Capture the cell that displays the provided text and extract its (X, Y) central coordinate. 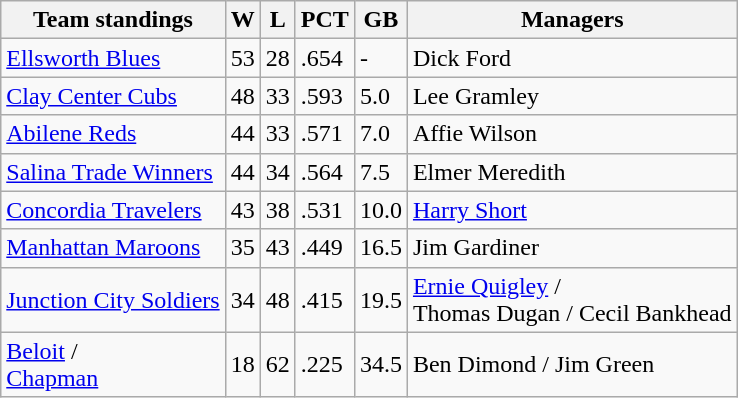
GB (380, 20)
Lee Gramley (572, 96)
35 (242, 248)
.415 (324, 300)
19.5 (380, 300)
PCT (324, 20)
28 (278, 58)
.225 (324, 364)
5.0 (380, 96)
Jim Gardiner (572, 248)
53 (242, 58)
Elmer Meredith (572, 172)
16.5 (380, 248)
Concordia Travelers (113, 210)
34.5 (380, 364)
7.5 (380, 172)
.449 (324, 248)
Ben Dimond / Jim Green (572, 364)
7.0 (380, 134)
18 (242, 364)
Dick Ford (572, 58)
- (380, 58)
W (242, 20)
Team standings (113, 20)
.531 (324, 210)
Beloit /Chapman (113, 364)
.571 (324, 134)
Managers (572, 20)
Salina Trade Winners (113, 172)
Harry Short (572, 210)
.564 (324, 172)
Ernie Quigley / Thomas Dugan / Cecil Bankhead (572, 300)
Abilene Reds (113, 134)
62 (278, 364)
Ellsworth Blues (113, 58)
L (278, 20)
Junction City Soldiers (113, 300)
38 (278, 210)
Clay Center Cubs (113, 96)
.593 (324, 96)
Affie Wilson (572, 134)
10.0 (380, 210)
Manhattan Maroons (113, 248)
.654 (324, 58)
